Scan for the cell matching the given text and deliver its [X, Y] coordinate at center. 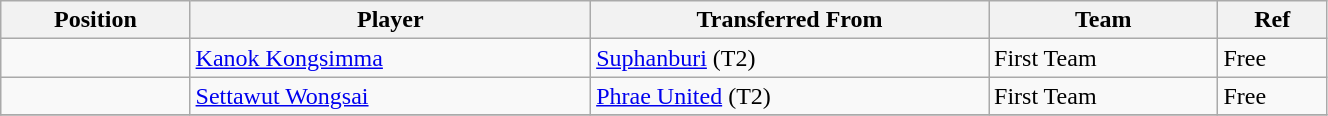
Ref [1272, 20]
Transferred From [790, 20]
Suphanburi (T2) [790, 58]
Team [1102, 20]
Settawut Wongsai [390, 96]
Player [390, 20]
Kanok Kongsimma [390, 58]
Phrae United (T2) [790, 96]
Position [96, 20]
